Locate the cell with the specified text and output its (X, Y) center coordinate. 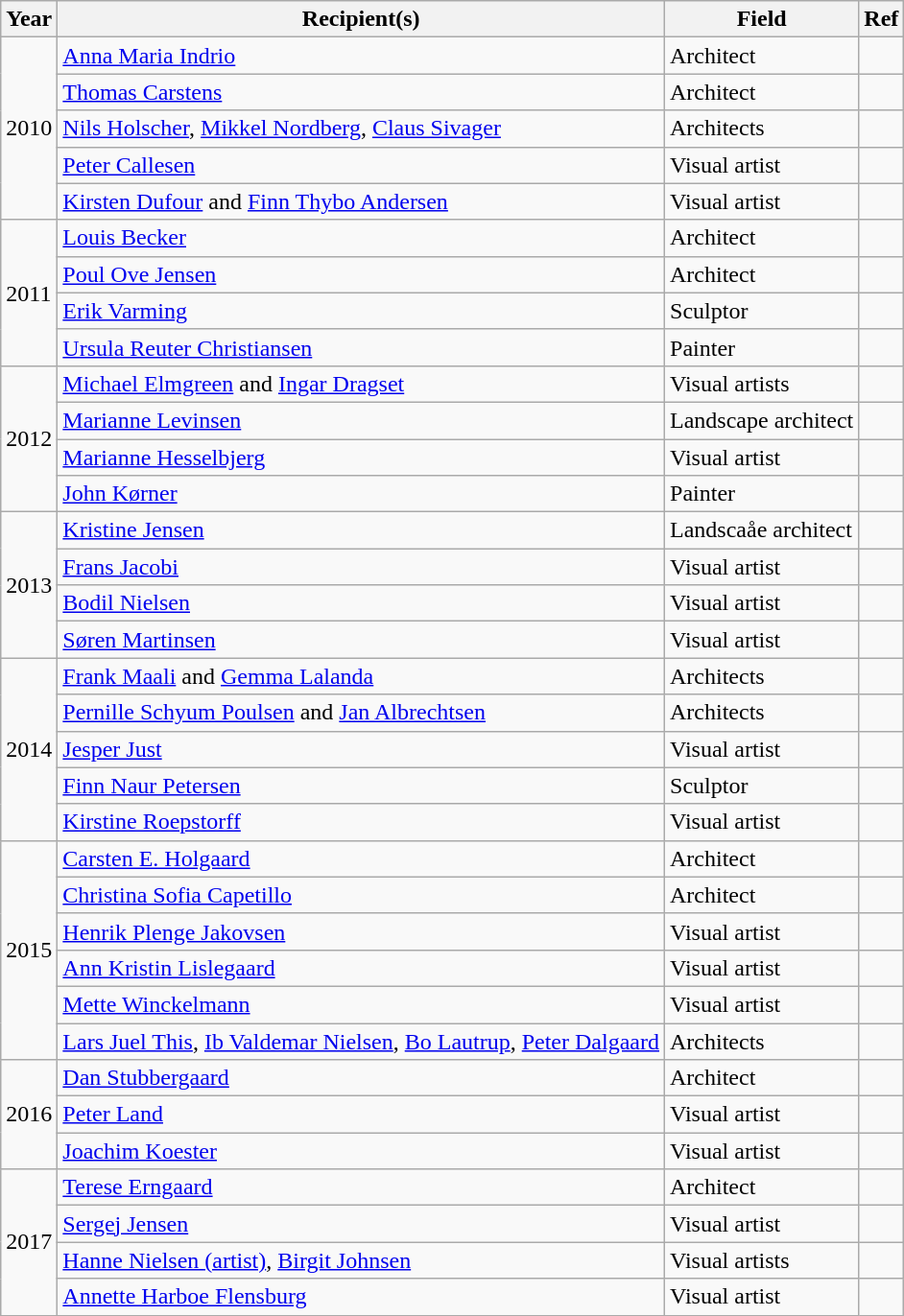
Søren Martinsen (361, 640)
Anna Maria Indrio (361, 56)
Landscaåe architect (762, 530)
Ursula Reuter Christiansen (361, 347)
Ref (881, 19)
Sergej Jensen (361, 1224)
Year (29, 19)
Lars Juel This, Ib Valdemar Nielsen, Bo Lautrup, Peter Dalgaard (361, 1041)
Marianne Levinsen (361, 420)
Kirstine Roepstorff (361, 822)
2011 (29, 293)
Peter Callesen (361, 165)
Frans Jacobi (361, 567)
2013 (29, 585)
Jesper Just (361, 749)
Marianne Hesselbjerg (361, 458)
Dan Stubbergaard (361, 1078)
Frank Maali and Gemma Lalanda (361, 676)
Joachim Koester (361, 1151)
Henrik Plenge Jakovsen (361, 931)
Poul Ove Jensen (361, 274)
Thomas Carstens (361, 92)
2016 (29, 1115)
Kristine Jensen (361, 530)
Annette Harboe Flensburg (361, 1297)
Field (762, 19)
2012 (29, 438)
2017 (29, 1242)
2010 (29, 129)
Carsten E. Holgaard (361, 858)
Christina Sofia Capetillo (361, 895)
2014 (29, 749)
Peter Land (361, 1115)
Bodil Nielsen (361, 603)
John Kørner (361, 494)
Hanne Nielsen (artist), Birgit Johnsen (361, 1260)
Terese Erngaard (361, 1187)
Erik Varming (361, 311)
Michael Elmgreen and Ingar Dragset (361, 384)
Nils Holscher, Mikkel Nordberg, Claus Sivager (361, 129)
Finn Naur Petersen (361, 786)
Louis Becker (361, 238)
Kirsten Dufour and Finn Thybo Andersen (361, 201)
Recipient(s) (361, 19)
Pernille Schyum Poulsen and Jan Albrechtsen (361, 713)
2015 (29, 950)
Landscape architect (762, 420)
Mette Winckelmann (361, 1004)
Ann Kristin Lislegaard (361, 968)
